Scan for the cell matching the given text and deliver its [X, Y] coordinate at center. 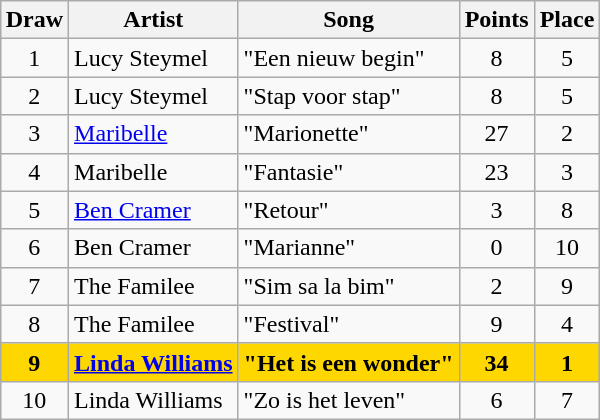
0 [496, 248]
"Sim sa la bim" [348, 286]
"Retour" [348, 210]
Points [496, 20]
"Marionette" [348, 134]
34 [496, 362]
"Een nieuw begin" [348, 58]
"Stap voor stap" [348, 96]
Place [567, 20]
"Fantasie" [348, 172]
"Zo is het leven" [348, 400]
Artist [154, 20]
Draw [34, 20]
"Marianne" [348, 248]
Song [348, 20]
"Het is een wonder" [348, 362]
"Festival" [348, 324]
27 [496, 134]
23 [496, 172]
